From the cell containing the given text, extract its center point as (x, y) coordinate. 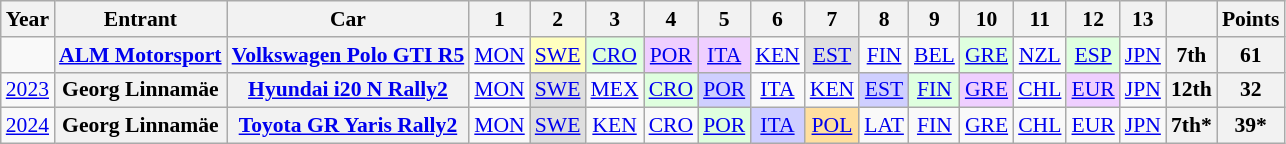
7 (832, 19)
6 (777, 19)
13 (1143, 19)
Car (348, 19)
11 (1040, 19)
3 (614, 19)
1 (500, 19)
4 (672, 19)
Volkswagen Polo GTI R5 (348, 55)
POL (832, 126)
10 (986, 19)
Hyundai i20 N Rally2 (348, 90)
MEX (614, 90)
2023 (28, 90)
Points (1251, 19)
39* (1251, 126)
8 (884, 19)
61 (1251, 55)
7th* (1192, 126)
ESP (1092, 55)
9 (934, 19)
12th (1192, 90)
Entrant (140, 19)
Year (28, 19)
32 (1251, 90)
12 (1092, 19)
LAT (884, 126)
5 (724, 19)
7th (1192, 55)
2024 (28, 126)
Toyota GR Yaris Rally2 (348, 126)
NZL (1040, 55)
BEL (934, 55)
2 (558, 19)
ALM Motorsport (140, 55)
